Return the (x, y) coordinate for the center point of the cell that contains the specified text.  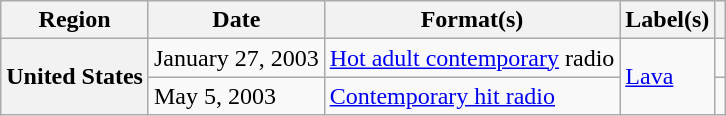
Lava (668, 77)
May 5, 2003 (236, 96)
Region (75, 20)
Hot adult contemporary radio (472, 58)
January 27, 2003 (236, 58)
Date (236, 20)
Contemporary hit radio (472, 96)
United States (75, 77)
Format(s) (472, 20)
Label(s) (668, 20)
